Provide the [X, Y] coordinate of the cell's center where the given text is located.  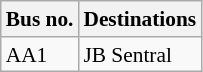
Bus no. [40, 19]
Destinations [140, 19]
